From the cell containing the given text, extract its center point as (X, Y) coordinate. 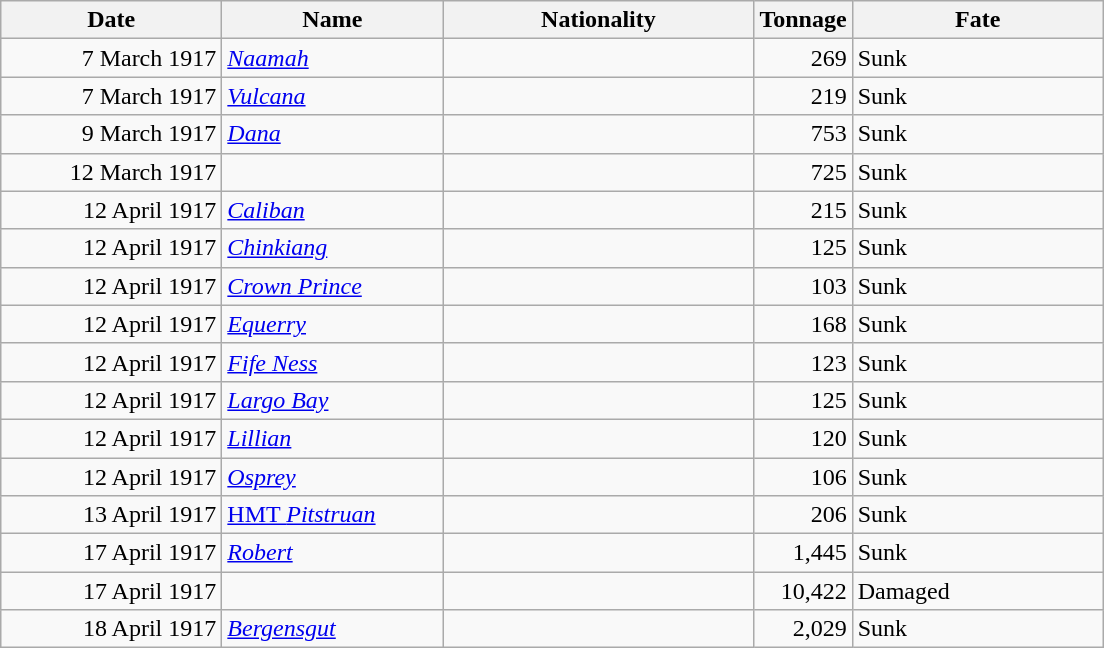
Name (332, 20)
Dana (332, 134)
Largo Bay (332, 400)
206 (803, 515)
106 (803, 477)
Date (112, 20)
Nationality (598, 20)
Fate (978, 20)
10,422 (803, 591)
269 (803, 58)
103 (803, 286)
Robert (332, 553)
219 (803, 96)
168 (803, 324)
Osprey (332, 477)
12 March 1917 (112, 172)
Equerry (332, 324)
Damaged (978, 591)
215 (803, 210)
Naamah (332, 58)
13 April 1917 (112, 515)
9 March 1917 (112, 134)
18 April 1917 (112, 629)
Crown Prince (332, 286)
123 (803, 362)
120 (803, 438)
Tonnage (803, 20)
1,445 (803, 553)
Vulcana (332, 96)
HMT Pitstruan (332, 515)
753 (803, 134)
Chinkiang (332, 248)
2,029 (803, 629)
Caliban (332, 210)
Lillian (332, 438)
725 (803, 172)
Fife Ness (332, 362)
Bergensgut (332, 629)
